For the text-containing cell, return its midpoint in [X, Y] coordinate format. 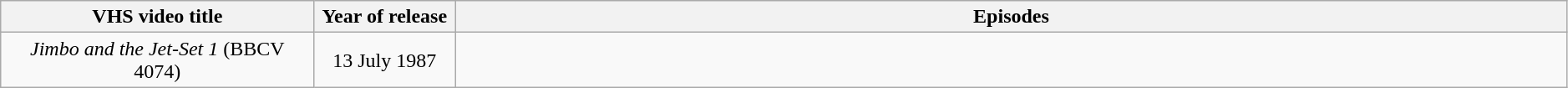
Episodes [1012, 17]
VHS video title [157, 17]
13 July 1987 [384, 60]
Year of release [384, 17]
Jimbo and the Jet-Set 1 (BBCV 4074) [157, 60]
